Pinpoint the cell where the given text exists, returning its (x, y) midpoint coordinate. 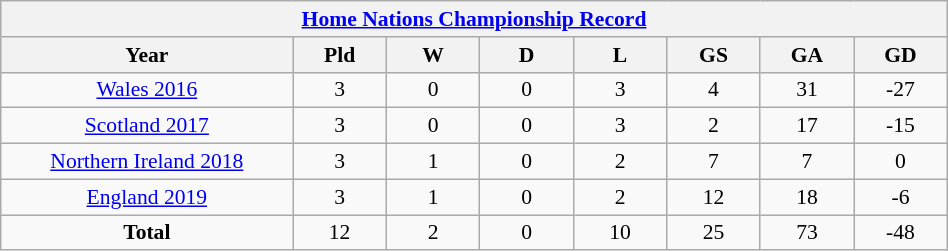
Wales 2016 (147, 90)
England 2019 (147, 197)
Total (147, 233)
73 (806, 233)
-27 (901, 90)
GS (714, 55)
-6 (901, 197)
-15 (901, 126)
L (620, 55)
Home Nations Championship Record (474, 19)
Pld (340, 55)
D (526, 55)
17 (806, 126)
Scotland 2017 (147, 126)
10 (620, 233)
18 (806, 197)
25 (714, 233)
GA (806, 55)
31 (806, 90)
-48 (901, 233)
GD (901, 55)
W (432, 55)
Year (147, 55)
Northern Ireland 2018 (147, 162)
4 (714, 90)
